Detect which cell encompasses the target text, then output its (X, Y) center coordinate. 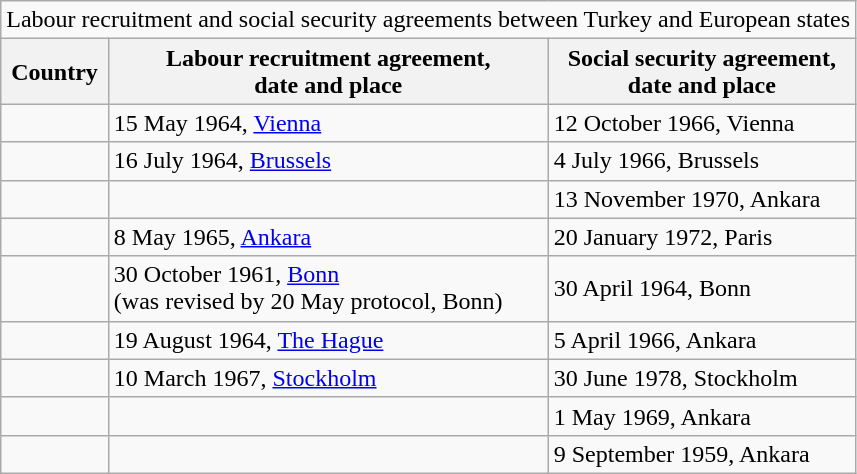
Labour recruitment and social security agreements between Turkey and European states (428, 20)
Labour recruitment agreement, date and place (328, 72)
5 April 1966, Ankara (702, 340)
10 March 1967, Stockholm (328, 378)
Country (55, 72)
4 July 1966, Brussels (702, 161)
15 May 1964, Vienna (328, 123)
19 August 1964, The Hague (328, 340)
16 July 1964, Brussels (328, 161)
30 April 1964, Bonn (702, 288)
20 January 1972, Paris (702, 237)
8 May 1965, Ankara (328, 237)
1 May 1969, Ankara (702, 416)
13 November 1970, Ankara (702, 199)
12 October 1966, Vienna (702, 123)
30 June 1978, Stockholm (702, 378)
30 October 1961, Bonn (was revised by 20 May protocol, Bonn) (328, 288)
Social security agreement, date and place (702, 72)
9 September 1959, Ankara (702, 454)
